Capture the cell that displays the provided text and extract its [X, Y] central coordinate. 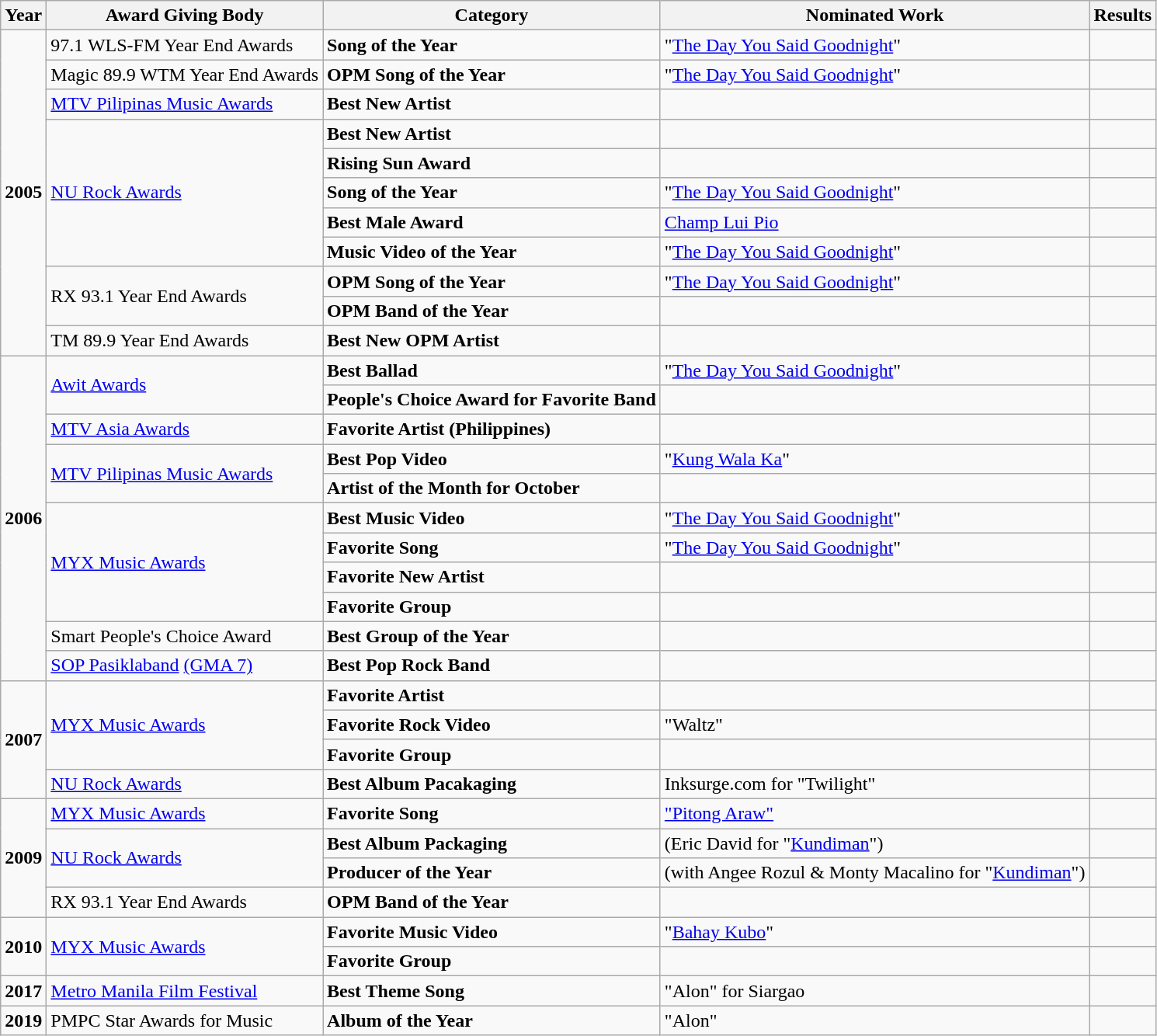
Inksurge.com for "Twilight" [874, 784]
Nominated Work [874, 16]
Best Pop Video [492, 459]
2010 [23, 947]
"Pitong Araw" [874, 813]
TM 89.9 Year End Awards [185, 340]
Award Giving Body [185, 16]
Category [492, 16]
Best Group of the Year [492, 636]
Album of the Year [492, 1020]
Rising Sun Award [492, 163]
PMPC Star Awards for Music [185, 1020]
(with Angee Rozul & Monty Macalino for "Kundiman") [874, 873]
SOP Pasiklaband (GMA 7) [185, 666]
(Eric David for "Kundiman") [874, 843]
2005 [23, 193]
Best New OPM Artist [492, 340]
Best Pop Rock Band [492, 666]
Best Theme Song [492, 991]
Best Ballad [492, 370]
"Waltz" [874, 725]
Best Album Pacakaging [492, 784]
2019 [23, 1020]
Best Male Award [492, 222]
Favorite Artist [492, 695]
"Bahay Kubo" [874, 932]
Music Video of the Year [492, 252]
Awit Awards [185, 385]
Champ Lui Pio [874, 222]
Best Music Video [492, 518]
Favorite New Artist [492, 577]
2017 [23, 991]
Best Album Packaging [492, 843]
Favorite Music Video [492, 932]
Producer of the Year [492, 873]
MTV Asia Awards [185, 429]
Year [23, 16]
2007 [23, 739]
Artist of the Month for October [492, 488]
"Kung Wala Ka" [874, 459]
People's Choice Award for Favorite Band [492, 400]
Metro Manila Film Festival [185, 991]
Magic 89.9 WTM Year End Awards [185, 75]
Favorite Artist (Philippines) [492, 429]
"Alon" for Siargao [874, 991]
Smart People's Choice Award [185, 636]
Favorite Rock Video [492, 725]
Results [1123, 16]
2006 [23, 519]
"Alon" [874, 1020]
97.1 WLS-FM Year End Awards [185, 45]
2009 [23, 857]
